Provide the [x, y] coordinate of the cell's center where the given text is located.  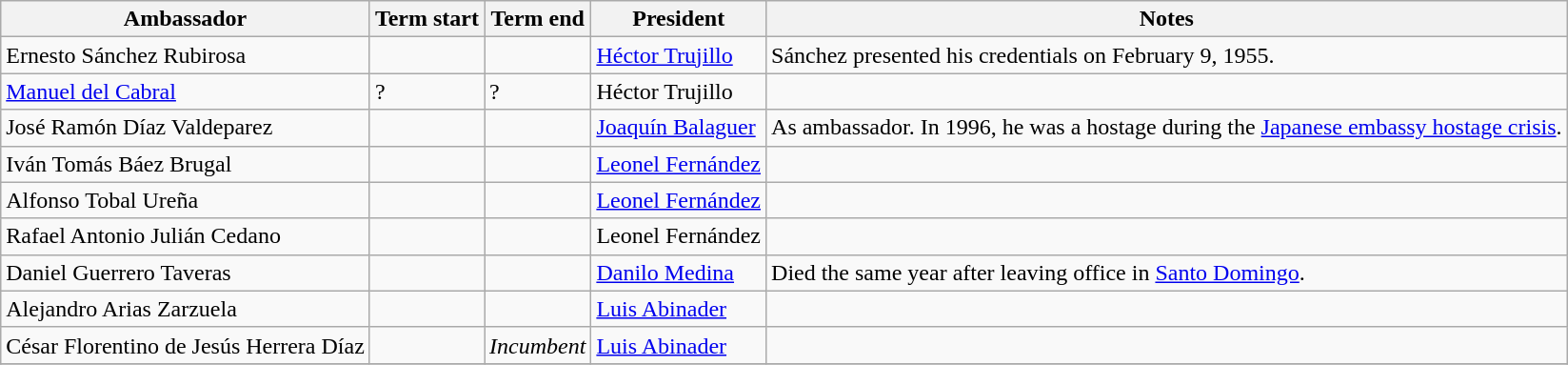
Iván Tomás Báez Brugal [186, 164]
Notes [1167, 19]
Manuel del Cabral [186, 91]
Term end [537, 19]
César Florentino de Jesús Herrera Díaz [186, 345]
Danilo Medina [679, 273]
José Ramón Díaz Valdeparez [186, 128]
Ernesto Sánchez Rubirosa [186, 55]
As ambassador. In 1996, he was a hostage during the Japanese embassy hostage crisis. [1167, 128]
Incumbent [537, 345]
President [679, 19]
Ambassador [186, 19]
Alfonso Tobal Ureña [186, 200]
Alejandro Arias Zarzuela [186, 309]
Daniel Guerrero Taveras [186, 273]
Joaquín Balaguer [679, 128]
Sánchez presented his credentials on February 9, 1955. [1167, 55]
Rafael Antonio Julián Cedano [186, 236]
Term start [427, 19]
Died the same year after leaving office in Santo Domingo. [1167, 273]
